Pinpoint the cell where the given text exists, returning its [x, y] midpoint coordinate. 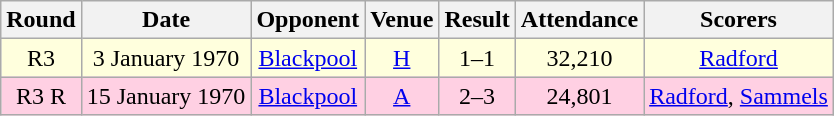
R3 [41, 58]
1–1 [477, 58]
32,210 [579, 58]
Result [477, 20]
A [402, 96]
2–3 [477, 96]
R3 R [41, 96]
Round [41, 20]
15 January 1970 [166, 96]
Date [166, 20]
Opponent [308, 20]
24,801 [579, 96]
Radford [739, 58]
3 January 1970 [166, 58]
H [402, 58]
Venue [402, 20]
Scorers [739, 20]
Attendance [579, 20]
Radford, Sammels [739, 96]
